Return (X, Y) of the center of cell containing provided text 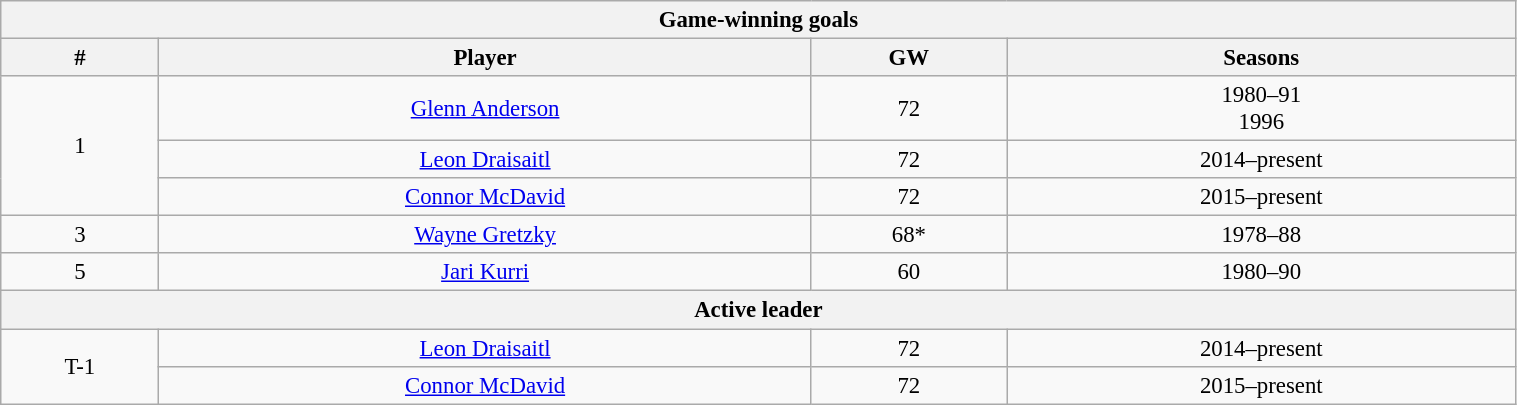
GW (908, 58)
# (80, 58)
Active leader (758, 310)
Wayne Gretzky (485, 235)
Seasons (1261, 58)
Game-winning goals (758, 20)
1978–88 (1261, 235)
Jari Kurri (485, 273)
Player (485, 58)
5 (80, 273)
68* (908, 235)
1 (80, 146)
60 (908, 273)
3 (80, 235)
1980–90 (1261, 273)
Glenn Anderson (485, 108)
1980–911996 (1261, 108)
T-1 (80, 366)
